Identify which cell holds the provided text, then report its (X, Y) central coordinate. 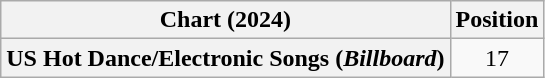
Chart (2024) (226, 20)
Position (497, 20)
US Hot Dance/Electronic Songs (Billboard) (226, 58)
17 (497, 58)
